Identify which cell holds the provided text, then report its [x, y] central coordinate. 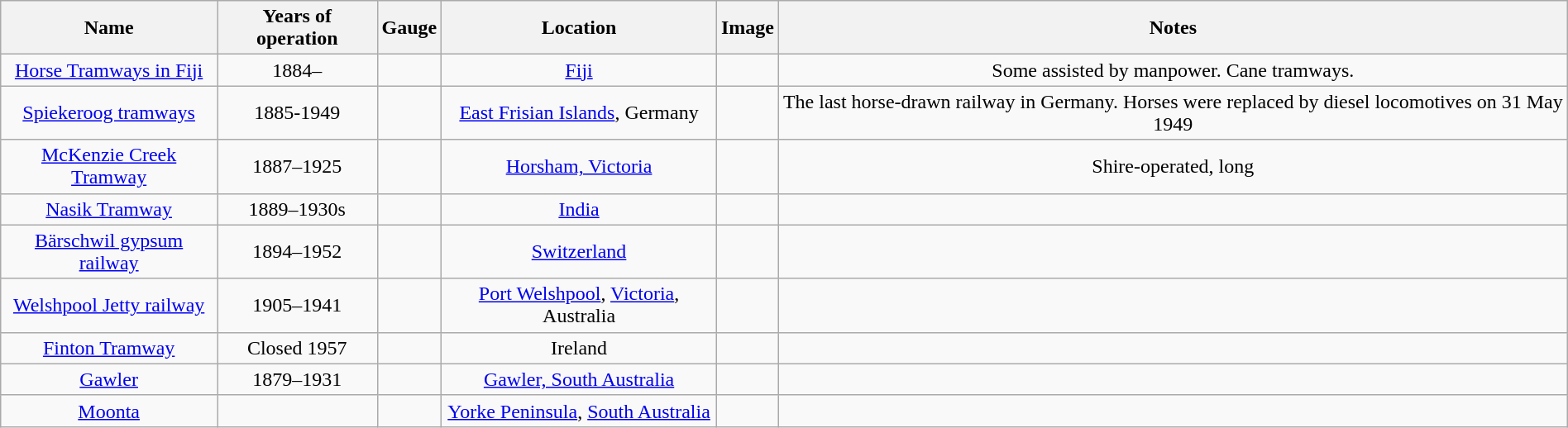
Gawler [109, 379]
1879–1931 [297, 379]
Image [748, 28]
Name [109, 28]
Welshpool Jetty railway [109, 306]
Switzerland [579, 251]
Bärschwil gypsum railway [109, 251]
Spiekeroog tramways [109, 112]
India [579, 209]
Closed 1957 [297, 348]
Nasik Tramway [109, 209]
Years of operation [297, 28]
1884– [297, 70]
East Frisian Islands, Germany [579, 112]
Finton Tramway [109, 348]
Some assisted by manpower. Cane tramways. [1173, 70]
Location [579, 28]
1889–1930s [297, 209]
1885-1949 [297, 112]
Moonta [109, 411]
Gawler, South Australia [579, 379]
McKenzie Creek Tramway [109, 167]
Horse Tramways in Fiji [109, 70]
1887–1925 [297, 167]
1905–1941 [297, 306]
Port Welshpool, Victoria, Australia [579, 306]
Yorke Peninsula, South Australia [579, 411]
Fiji [579, 70]
Horsham, Victoria [579, 167]
The last horse-drawn railway in Germany. Horses were replaced by diesel locomotives on 31 May 1949 [1173, 112]
Shire-operated, long [1173, 167]
Ireland [579, 348]
1894–1952 [297, 251]
Notes [1173, 28]
Gauge [409, 28]
